Identify which cell holds the provided text, then report its [X, Y] central coordinate. 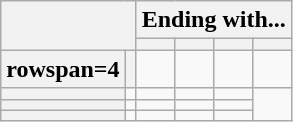
rowspan=4 [63, 69]
Ending with... [214, 20]
